Return [x, y] of the center of cell containing provided text 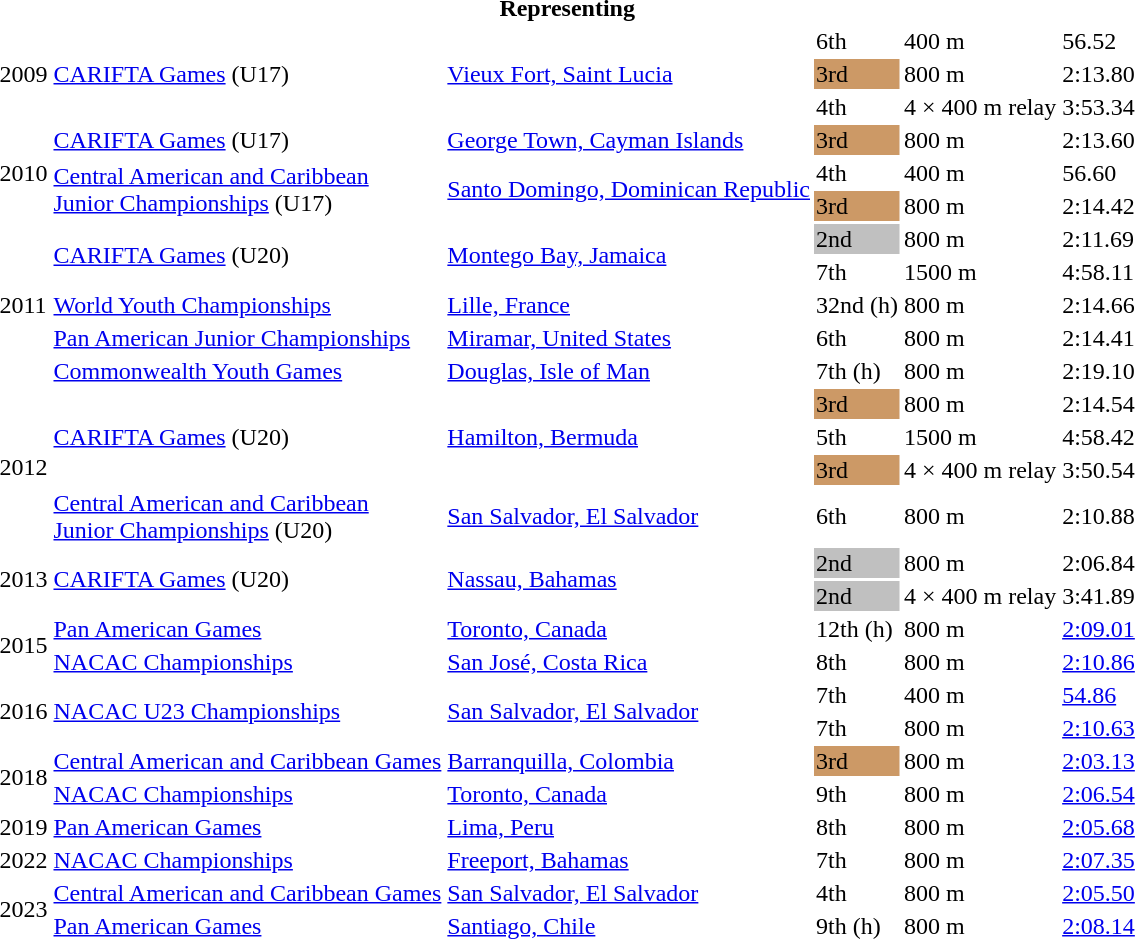
Santo Domingo, Dominican Republic [629, 190]
Lima, Peru [629, 827]
San José, Costa Rica [629, 662]
12th (h) [856, 629]
Central American and CaribbeanJunior Championships (U17) [248, 190]
Pan American Junior Championships [248, 338]
Hamilton, Bermuda [629, 437]
Montego Bay, Jamaica [629, 256]
NACAC U23 Championships [248, 712]
Nassau, Bahamas [629, 580]
Freeport, Bahamas [629, 860]
Douglas, Isle of Man [629, 371]
Commonwealth Youth Games [248, 371]
9th [856, 794]
5th [856, 437]
7th (h) [856, 371]
32nd (h) [856, 305]
Lille, France [629, 305]
Barranquilla, Colombia [629, 761]
World Youth Championships [248, 305]
George Town, Cayman Islands [629, 140]
Miramar, United States [629, 338]
Central American and CaribbeanJunior Championships (U20) [248, 516]
Vieux Fort, Saint Lucia [629, 74]
